From the cell containing the given text, extract its center point as (x, y) coordinate. 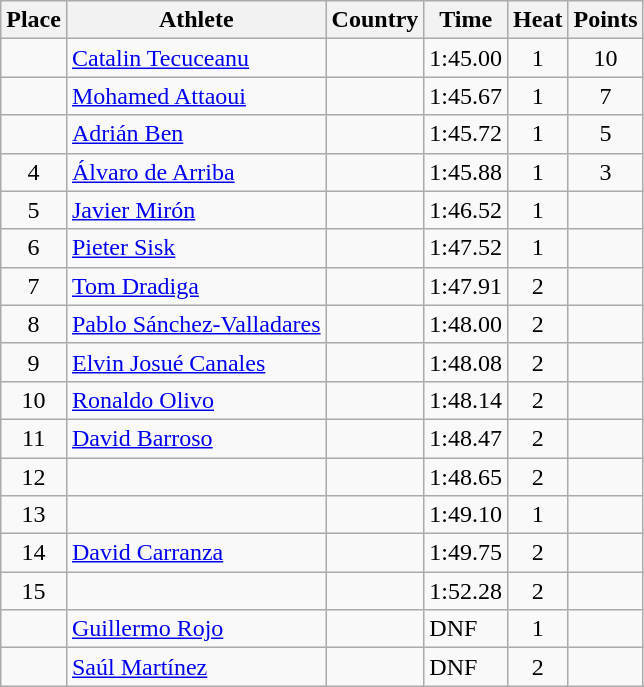
Pablo Sánchez-Valladares (196, 324)
Saúl Martínez (196, 667)
Pieter Sisk (196, 248)
14 (34, 553)
1:45.88 (466, 172)
Ronaldo Olivo (196, 400)
1:48.08 (466, 362)
1:45.00 (466, 58)
1:48.14 (466, 400)
Javier Mirón (196, 210)
13 (34, 515)
Adrián Ben (196, 134)
12 (34, 477)
1:47.91 (466, 286)
1:45.72 (466, 134)
11 (34, 438)
Points (606, 20)
1:49.10 (466, 515)
1:45.67 (466, 96)
Time (466, 20)
Álvaro de Arriba (196, 172)
David Carranza (196, 553)
8 (34, 324)
Country (375, 20)
Heat (538, 20)
4 (34, 172)
3 (606, 172)
1:46.52 (466, 210)
1:52.28 (466, 591)
David Barroso (196, 438)
Catalin Tecuceanu (196, 58)
Athlete (196, 20)
Elvin Josué Canales (196, 362)
1:48.65 (466, 477)
1:48.47 (466, 438)
1:49.75 (466, 553)
9 (34, 362)
Tom Dradiga (196, 286)
Mohamed Attaoui (196, 96)
1:48.00 (466, 324)
Place (34, 20)
6 (34, 248)
Guillermo Rojo (196, 629)
1:47.52 (466, 248)
15 (34, 591)
